Find where the given text appears and provide that cell's center as (x, y) coordinate. 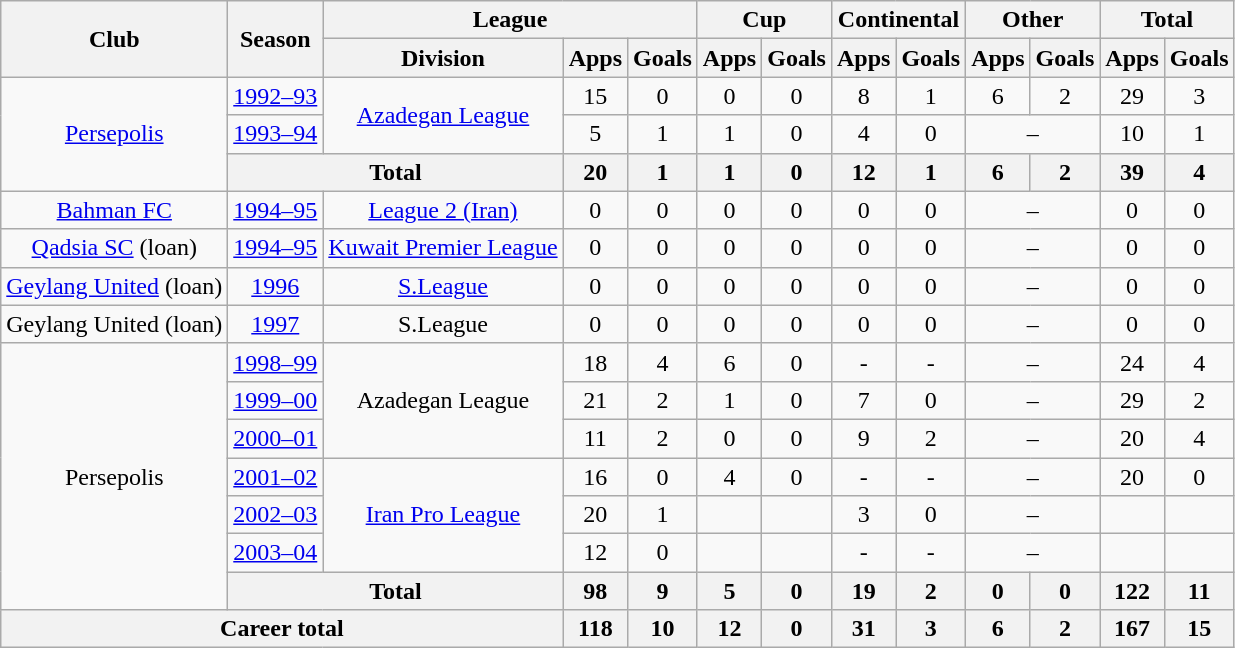
Club (114, 39)
1996 (276, 286)
167 (1132, 629)
98 (595, 591)
Cup (764, 20)
39 (1132, 172)
Season (276, 39)
Iran Pro League (443, 515)
1999–00 (276, 400)
19 (863, 591)
2000–01 (276, 438)
Career total (282, 629)
118 (595, 629)
League 2 (Iran) (443, 210)
16 (595, 477)
21 (595, 400)
31 (863, 629)
2002–03 (276, 515)
Kuwait Premier League (443, 248)
League (510, 20)
18 (595, 362)
1992–93 (276, 96)
Bahman FC (114, 210)
8 (863, 96)
1993–94 (276, 134)
24 (1132, 362)
7 (863, 400)
Division (443, 58)
1998–99 (276, 362)
Qadsia SC (loan) (114, 248)
122 (1132, 591)
Other (1033, 20)
1997 (276, 324)
2003–04 (276, 553)
2001–02 (276, 477)
Continental (898, 20)
